Return [X, Y] of the center of cell containing provided text 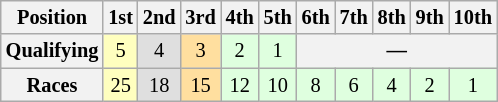
7th [354, 17]
3rd [200, 17]
10th [473, 17]
10 [278, 85]
25 [120, 85]
1st [120, 17]
4th [240, 17]
6th [316, 17]
6 [354, 85]
Position [52, 17]
5th [278, 17]
5 [120, 51]
15 [200, 85]
12 [240, 85]
18 [160, 85]
Qualifying [52, 51]
3 [200, 51]
2nd [160, 17]
Races [52, 85]
8 [316, 85]
8th [392, 17]
9th [430, 17]
— [397, 51]
